Find where the given text appears and provide that cell's center as [x, y] coordinate. 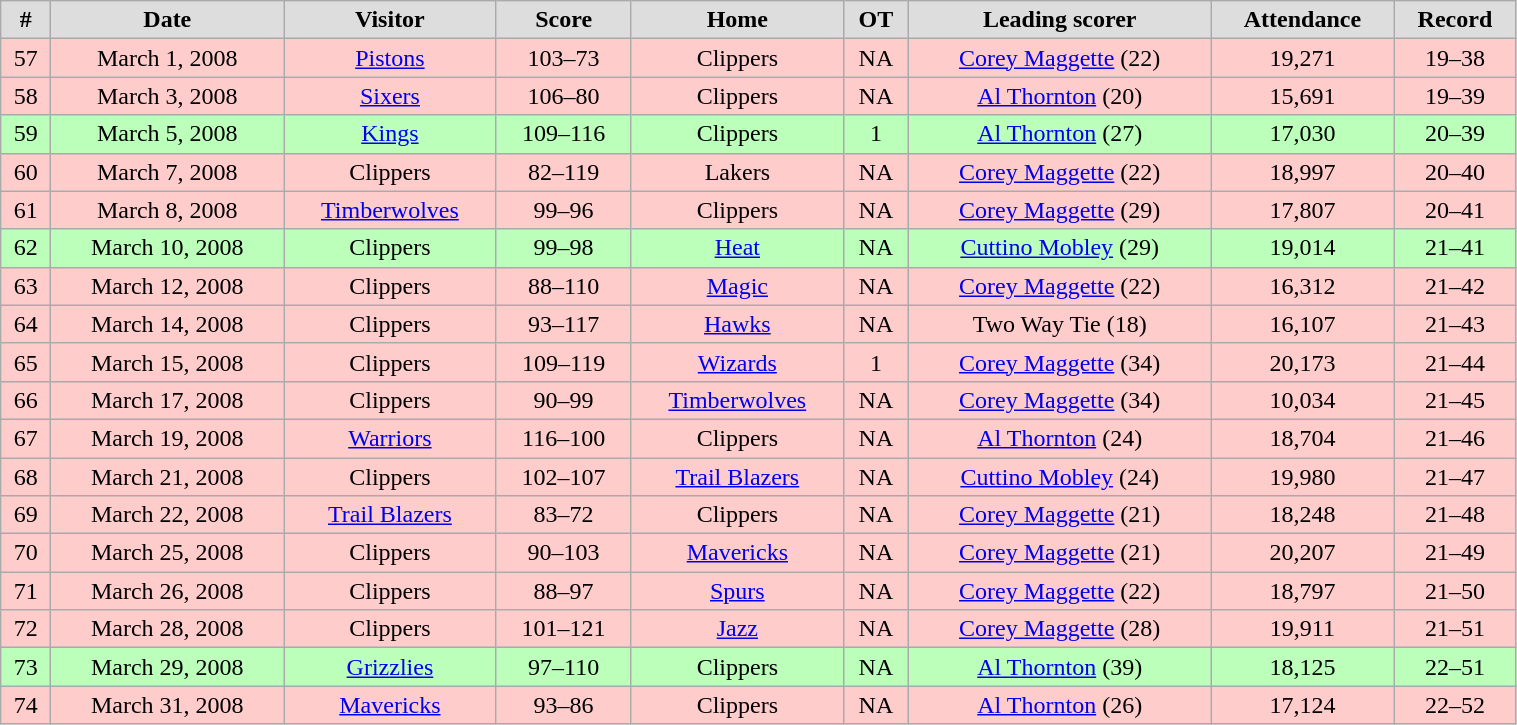
March 31, 2008 [168, 705]
March 3, 2008 [168, 96]
15,691 [1302, 96]
72 [26, 629]
16,312 [1302, 286]
March 22, 2008 [168, 515]
58 [26, 96]
March 19, 2008 [168, 438]
93–117 [564, 324]
19–38 [1455, 58]
March 15, 2008 [168, 362]
21–42 [1455, 286]
Kings [390, 134]
Al Thornton (27) [1059, 134]
64 [26, 324]
March 28, 2008 [168, 629]
116–100 [564, 438]
Al Thornton (24) [1059, 438]
18,797 [1302, 591]
20,207 [1302, 553]
63 [26, 286]
21–41 [1455, 248]
103–73 [564, 58]
83–72 [564, 515]
21–44 [1455, 362]
Al Thornton (39) [1059, 667]
19,980 [1302, 477]
Sixers [390, 96]
16,107 [1302, 324]
59 [26, 134]
99–98 [564, 248]
68 [26, 477]
March 10, 2008 [168, 248]
17,030 [1302, 134]
March 29, 2008 [168, 667]
90–99 [564, 400]
21–50 [1455, 591]
19,014 [1302, 248]
74 [26, 705]
Corey Maggette (29) [1059, 210]
# [26, 20]
Magic [737, 286]
21–49 [1455, 553]
62 [26, 248]
Spurs [737, 591]
61 [26, 210]
Lakers [737, 172]
18,704 [1302, 438]
21–47 [1455, 477]
106–80 [564, 96]
109–119 [564, 362]
Record [1455, 20]
March 8, 2008 [168, 210]
Al Thornton (20) [1059, 96]
21–51 [1455, 629]
19–39 [1455, 96]
20–39 [1455, 134]
73 [26, 667]
March 25, 2008 [168, 553]
67 [26, 438]
22–52 [1455, 705]
60 [26, 172]
March 7, 2008 [168, 172]
Score [564, 20]
Grizzlies [390, 667]
March 12, 2008 [168, 286]
21–43 [1455, 324]
97–110 [564, 667]
March 21, 2008 [168, 477]
March 17, 2008 [168, 400]
Jazz [737, 629]
March 1, 2008 [168, 58]
88–97 [564, 591]
17,124 [1302, 705]
69 [26, 515]
March 26, 2008 [168, 591]
Leading scorer [1059, 20]
18,248 [1302, 515]
Two Way Tie (18) [1059, 324]
Corey Maggette (28) [1059, 629]
90–103 [564, 553]
93–86 [564, 705]
20–41 [1455, 210]
22–51 [1455, 667]
20–40 [1455, 172]
Heat [737, 248]
Cuttino Mobley (24) [1059, 477]
66 [26, 400]
18,997 [1302, 172]
65 [26, 362]
19,271 [1302, 58]
10,034 [1302, 400]
Pistons [390, 58]
109–116 [564, 134]
March 5, 2008 [168, 134]
21–46 [1455, 438]
21–48 [1455, 515]
Wizards [737, 362]
Date [168, 20]
20,173 [1302, 362]
101–121 [564, 629]
Warriors [390, 438]
21–45 [1455, 400]
Visitor [390, 20]
Hawks [737, 324]
71 [26, 591]
18,125 [1302, 667]
82–119 [564, 172]
Cuttino Mobley (29) [1059, 248]
March 14, 2008 [168, 324]
Attendance [1302, 20]
57 [26, 58]
99–96 [564, 210]
70 [26, 553]
17,807 [1302, 210]
88–110 [564, 286]
Home [737, 20]
OT [876, 20]
19,911 [1302, 629]
102–107 [564, 477]
Al Thornton (26) [1059, 705]
